Return [X, Y] of the center of cell containing provided text 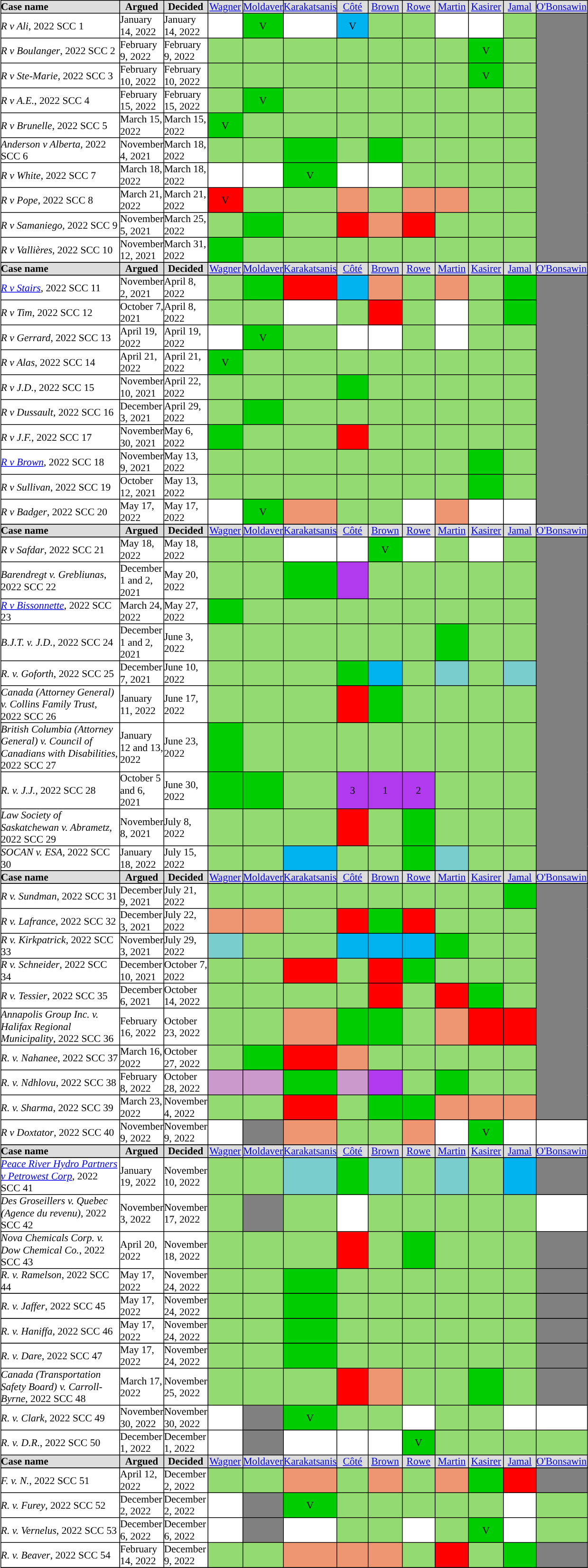
May 27, 2022 [186, 611]
R. v. Ndhlovu, 2022 SCC 38 [60, 1082]
R v Brunelle, 2022 SCC 5 [60, 125]
March 17, 2022 [141, 1387]
January 19, 2022 [141, 1176]
November 10, 2021 [141, 387]
October 14, 2022 [186, 995]
December 9, 2022 [186, 1555]
November 10, 2022 [186, 1176]
June 10, 2022 [186, 673]
July 29, 2022 [186, 946]
R v Badger, 2022 SCC 20 [60, 511]
1 [385, 790]
March 31, 2022 [186, 250]
R. v. Clark, 2022 SCC 49 [60, 1418]
R v. Kirkpatrick, 2022 SCC 33 [60, 946]
April 29, 2022 [186, 412]
February 14, 2022 [141, 1555]
Peace River Hydro Partners v Petrowest Corp, 2022 SCC 41 [60, 1176]
May 6, 2022 [186, 437]
Des Groseillers v. Quebec (Agence du revenu), 2022 SCC 42 [60, 1213]
Barendregt v. Grebliunas, 2022 SCC 22 [60, 580]
November 4, 2021 [141, 150]
R v Safdar, 2022 SCC 21 [60, 549]
July 15, 2022 [186, 858]
R. v. Jaffer, 2022 SCC 45 [60, 1306]
April 12, 2022 [141, 1480]
November 17, 2022 [186, 1213]
October 12, 2021 [141, 487]
November 25, 2022 [186, 1387]
Nova Chemicals Corp. v. Dow Chemical Co., 2022 SCC 43 [60, 1250]
R v Gerrard, 2022 SCC 13 [60, 337]
R. v. Ramelson, 2022 SCC 44 [60, 1281]
November 3, 2021 [141, 946]
R v Pope, 2022 SCC 8 [60, 200]
R. v. Goforth, 2022 SCC 25 [60, 673]
R v. Schneider, 2022 SCC 34 [60, 971]
October 27, 2022 [186, 1058]
British Columbia (Attorney General) v. Council of Canadians with Disabilities, 2022 SCC 27 [60, 747]
R v Alas, 2022 SCC 14 [60, 362]
R v Sullivan, 2022 SCC 19 [60, 487]
October 5 and 6, 2021 [141, 790]
February 8, 2022 [141, 1082]
R v Doxtator, 2022 SCC 40 [60, 1132]
April 20, 2022 [141, 1250]
3 [353, 790]
Canada (Transportation Safety Board) v. Carroll-Byrne, 2022 SCC 48 [60, 1387]
March 24, 2022 [141, 611]
November 30, 2021 [141, 437]
B.J.T. v. J.D., 2022 SCC 24 [60, 642]
R v A.E., 2022 SCC 4 [60, 100]
R v. Lafrance, 2022 SCC 32 [60, 921]
Law Society of Saskatchewan v. Abrametz, 2022 SCC 29 [60, 827]
R v Tim, 2022 SCC 12 [60, 312]
January 12 and 13, 2022 [141, 747]
March 23, 2022 [141, 1107]
R. v. Sharma, 2022 SCC 39 [60, 1107]
R. v. Furey, 2022 SCC 52 [60, 1505]
October 7, 2022 [186, 971]
R v Ali, 2022 SCC 1 [60, 26]
R v Brown, 2022 SCC 18 [60, 462]
March 16, 2022 [141, 1058]
November 9, 2021 [141, 462]
June 3, 2022 [186, 642]
R. v. Beaver, 2022 SCC 54 [60, 1555]
F. v. N., 2022 SCC 51 [60, 1480]
R. v. Haniffa, 2022 SCC 46 [60, 1331]
December 7, 2021 [141, 673]
July 21, 2022 [186, 896]
R. v. J.J., 2022 SCC 28 [60, 790]
Anderson v Alberta, 2022 SCC 6 [60, 150]
Annapolis Group Inc. v. Halifax Regional Municipality, 2022 SCC 36 [60, 1027]
November 12, 2021 [141, 250]
R v Dussault, 2022 SCC 16 [60, 412]
R v Ste-Marie, 2022 SCC 3 [60, 75]
June 17, 2022 [186, 704]
R v J.D., 2022 SCC 15 [60, 387]
R v Samaniego, 2022 SCC 9 [60, 225]
January 18, 2022 [141, 858]
Canada (Attorney General) v. Collins Family Trust, 2022 SCC 26 [60, 704]
February 16, 2022 [141, 1027]
November 3, 2022 [141, 1213]
R v Bissonnette, 2022 SCC 23 [60, 611]
December 10, 2021 [141, 971]
R. v. Nahanee, 2022 SCC 37 [60, 1058]
R v Boulanger, 2022 SCC 2 [60, 50]
December 6, 2021 [141, 995]
December 9, 2021 [141, 896]
April 22, 2022 [186, 387]
R v. Tessier, 2022 SCC 35 [60, 995]
January 11, 2022 [141, 704]
R v J.F., 2022 SCC 17 [60, 437]
R v Vallières, 2022 SCC 10 [60, 250]
R v. Sundman, 2022 SCC 31 [60, 896]
2 [419, 790]
July 8, 2022 [186, 827]
SOCAN v. ESA, 2022 SCC 30 [60, 858]
October 23, 2022 [186, 1027]
November 18, 2022 [186, 1250]
March 25, 2022 [186, 225]
November 8, 2021 [141, 827]
July 22, 2022 [186, 921]
R. v. Dare, 2022 SCC 47 [60, 1355]
November 5, 2021 [141, 225]
R. v. D.R., 2022 SCC 50 [60, 1442]
R v Stairs, 2022 SCC 11 [60, 288]
November 4, 2022 [186, 1107]
October 28, 2022 [186, 1082]
R v White, 2022 SCC 7 [60, 175]
May 20, 2022 [186, 580]
October 7, 2021 [141, 312]
June 30, 2022 [186, 790]
November 2, 2021 [141, 288]
R. v. Vernelus, 2022 SCC 53 [60, 1530]
June 23, 2022 [186, 747]
